Identify which cell holds the provided text, then report its [x, y] central coordinate. 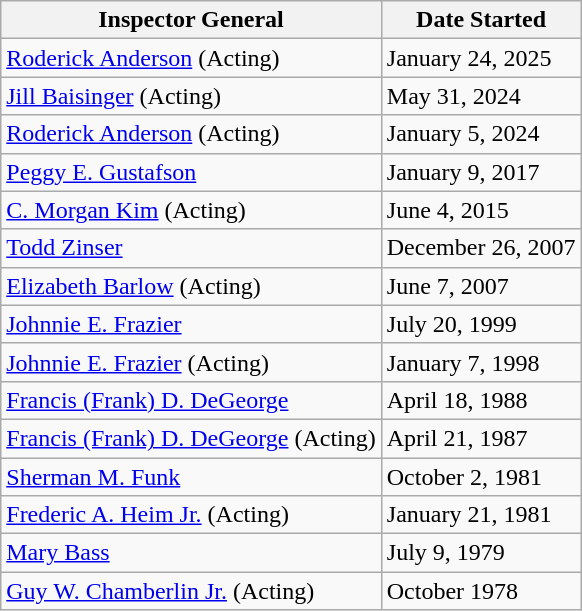
Guy W. Chamberlin Jr. (Acting) [192, 591]
January 21, 1981 [481, 515]
May 31, 2024 [481, 96]
Peggy E. Gustafson [192, 172]
Jill Baisinger (Acting) [192, 96]
January 5, 2024 [481, 134]
Sherman M. Funk [192, 477]
October 1978 [481, 591]
Mary Bass [192, 553]
April 18, 1988 [481, 400]
January 9, 2017 [481, 172]
Todd Zinser [192, 248]
C. Morgan Kim (Acting) [192, 210]
January 7, 1998 [481, 362]
Date Started [481, 20]
Francis (Frank) D. DeGeorge (Acting) [192, 438]
January 24, 2025 [481, 58]
Johnnie E. Frazier [192, 324]
July 20, 1999 [481, 324]
Francis (Frank) D. DeGeorge [192, 400]
Inspector General [192, 20]
Johnnie E. Frazier (Acting) [192, 362]
October 2, 1981 [481, 477]
April 21, 1987 [481, 438]
December 26, 2007 [481, 248]
June 7, 2007 [481, 286]
Frederic A. Heim Jr. (Acting) [192, 515]
June 4, 2015 [481, 210]
July 9, 1979 [481, 553]
Elizabeth Barlow (Acting) [192, 286]
